Return [X, Y] of the center of cell containing provided text 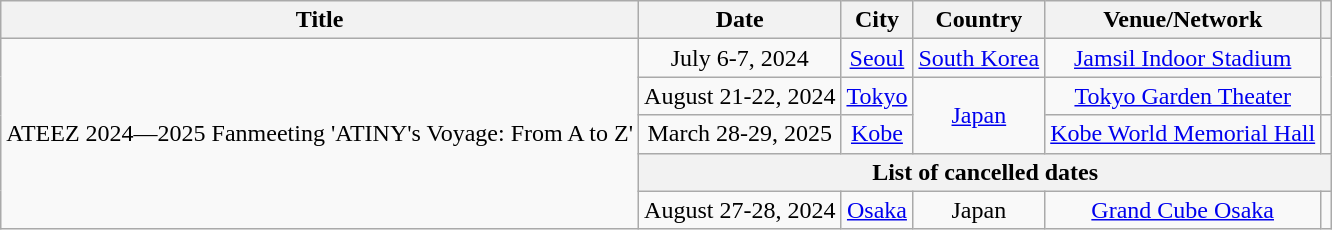
Grand Cube Osaka [1183, 210]
Country [979, 20]
City [877, 20]
List of cancelled dates [986, 172]
Tokyo Garden Theater [1183, 96]
August 27-28, 2024 [740, 210]
South Korea [979, 58]
Osaka [877, 210]
March 28-29, 2025 [740, 134]
Kobe [877, 134]
Title [320, 20]
Venue/Network [1183, 20]
July 6-7, 2024 [740, 58]
Tokyo [877, 96]
Kobe World Memorial Hall [1183, 134]
Date [740, 20]
ATEEZ 2024—2025 Fanmeeting 'ATINY's Voyage: From A to Z' [320, 134]
Seoul [877, 58]
Jamsil Indoor Stadium [1183, 58]
August 21-22, 2024 [740, 96]
